For the text-containing cell, return its midpoint in (x, y) coordinate format. 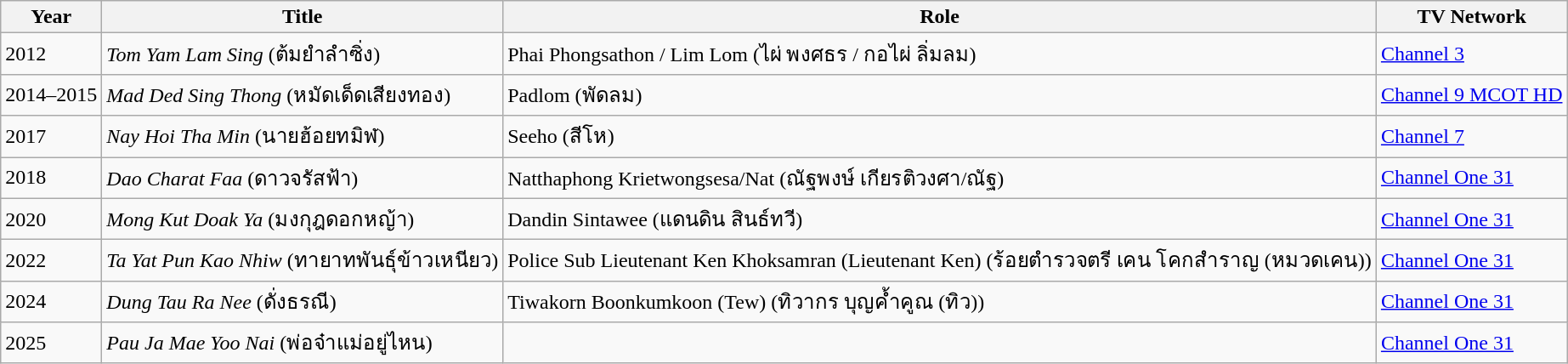
Channel 7 (1472, 136)
Pau Ja Mae Yoo Nai (พ่อจ๋าแม่อยู่ไหน) (303, 344)
Dung Tau Ra Nee (ดั่งธรณี) (303, 301)
2024 (51, 301)
2025 (51, 344)
2022 (51, 260)
Padlom (พัดลม) (940, 95)
Tom Yam Lam Sing (ต้มยำลำซิ่ง) (303, 54)
2020 (51, 219)
2017 (51, 136)
Role (940, 17)
Dandin Sintawee (แดนดิน สินธ์ทวี) (940, 219)
Tiwakorn Boonkumkoon (Tew) (ทิวากร บุญค้ำคูณ (ทิว)) (940, 301)
Title (303, 17)
Channel 9 MCOT HD (1472, 95)
Year (51, 17)
Phai Phongsathon / Lim Lom (ไผ่ พงศธร / กอไผ่ ลิ่มลม) (940, 54)
Police Sub Lieutenant Ken Khoksamran (Lieutenant Ken) (ร้อยตำรวจตรี เคน โคกสำราญ (หมวดเคน)) (940, 260)
Dao Charat Faa (ดาวจรัสฟ้า) (303, 177)
TV Network (1472, 17)
Mad Ded Sing Thong (หมัดเด็ดเสียงทอง) (303, 95)
2018 (51, 177)
Ta Yat Pun Kao Nhiw (ทายาทพันธุ์ข้าวเหนียว) (303, 260)
Nay Hoi Tha Min (นายฮ้อยทมิฬ) (303, 136)
Channel 3 (1472, 54)
2012 (51, 54)
Seeho (สีโห) (940, 136)
Mong Kut Doak Ya (มงกุฎดอกหญ้า) (303, 219)
2014–2015 (51, 95)
Natthaphong Krietwongsesa/Nat (ณัฐพงษ์ เกียรติวงศา/ณัฐ) (940, 177)
